Provide the [x, y] coordinate of the cell's center where the given text is located.  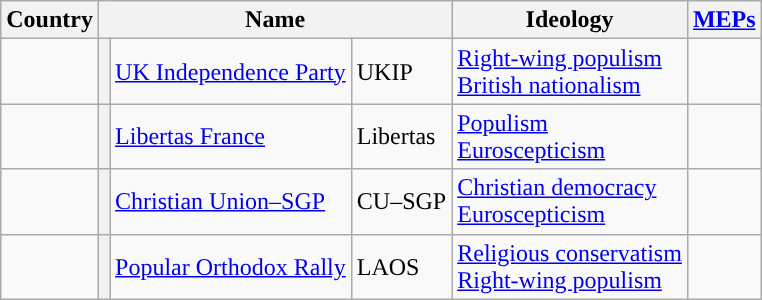
LAOS [401, 266]
Libertas [401, 136]
Religious conservatismRight-wing populism [570, 266]
UKIP [401, 72]
MEPs [724, 20]
PopulismEuroscepticism [570, 136]
UK Independence Party [231, 72]
Popular Orthodox Rally [231, 266]
CU–SGP [401, 202]
Name [274, 20]
Right-wing populismBritish nationalism [570, 72]
Christian democracyEuroscepticism [570, 202]
Ideology [570, 20]
Christian Union–SGP [231, 202]
Libertas France [231, 136]
Country [50, 20]
